Scan for the cell matching the given text and deliver its [x, y] coordinate at center. 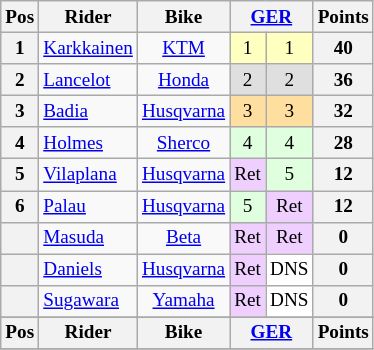
Honda [183, 80]
Badia [88, 111]
Lancelot [88, 80]
Sugawara [88, 301]
28 [343, 143]
Vilaplana [88, 175]
Beta [183, 238]
Sherco [183, 143]
Yamaha [183, 301]
Karkkainen [88, 48]
KTM [183, 48]
32 [343, 111]
6 [20, 206]
Daniels [88, 270]
Masuda [88, 238]
36 [343, 80]
40 [343, 48]
Holmes [88, 143]
Palau [88, 206]
